Search for the cell housing the specified text and yield its [X, Y] center coordinate. 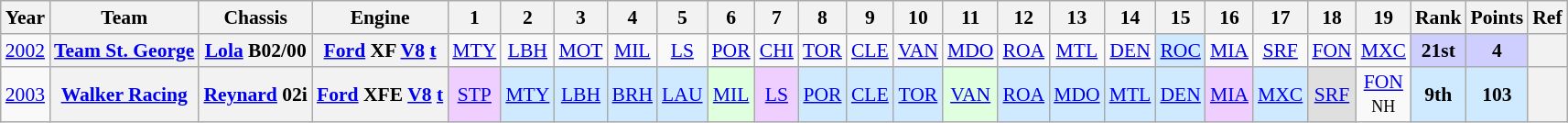
Team [124, 17]
MOT [580, 50]
CHI [776, 50]
5 [682, 17]
8 [822, 17]
1 [474, 17]
6 [731, 17]
Points [1498, 17]
9th [1439, 94]
19 [1384, 17]
13 [1076, 17]
14 [1130, 17]
12 [1023, 17]
Rank [1439, 17]
9 [870, 17]
FON [1331, 50]
16 [1229, 17]
2 [527, 17]
21st [1439, 50]
103 [1498, 94]
17 [1280, 17]
FONNH [1384, 94]
Ford XF V8 t [380, 50]
2002 [26, 50]
ROC [1181, 50]
BRH [633, 94]
STP [474, 94]
10 [918, 17]
Year [26, 17]
Engine [380, 17]
15 [1181, 17]
18 [1331, 17]
Chassis [254, 17]
Ford XFE V8 t [380, 94]
3 [580, 17]
Lola B02/00 [254, 50]
Reynard 02i [254, 94]
LAU [682, 94]
7 [776, 17]
Team St. George [124, 50]
2003 [26, 94]
Ref [1547, 17]
11 [970, 17]
Walker Racing [124, 94]
